Identify which cell holds the provided text, then report its [x, y] central coordinate. 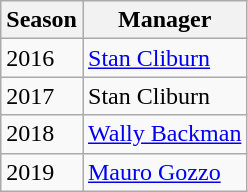
2017 [42, 96]
Wally Backman [164, 134]
2019 [42, 172]
2016 [42, 58]
2018 [42, 134]
Manager [164, 20]
Season [42, 20]
Mauro Gozzo [164, 172]
